Search for the cell housing the specified text and yield its (x, y) center coordinate. 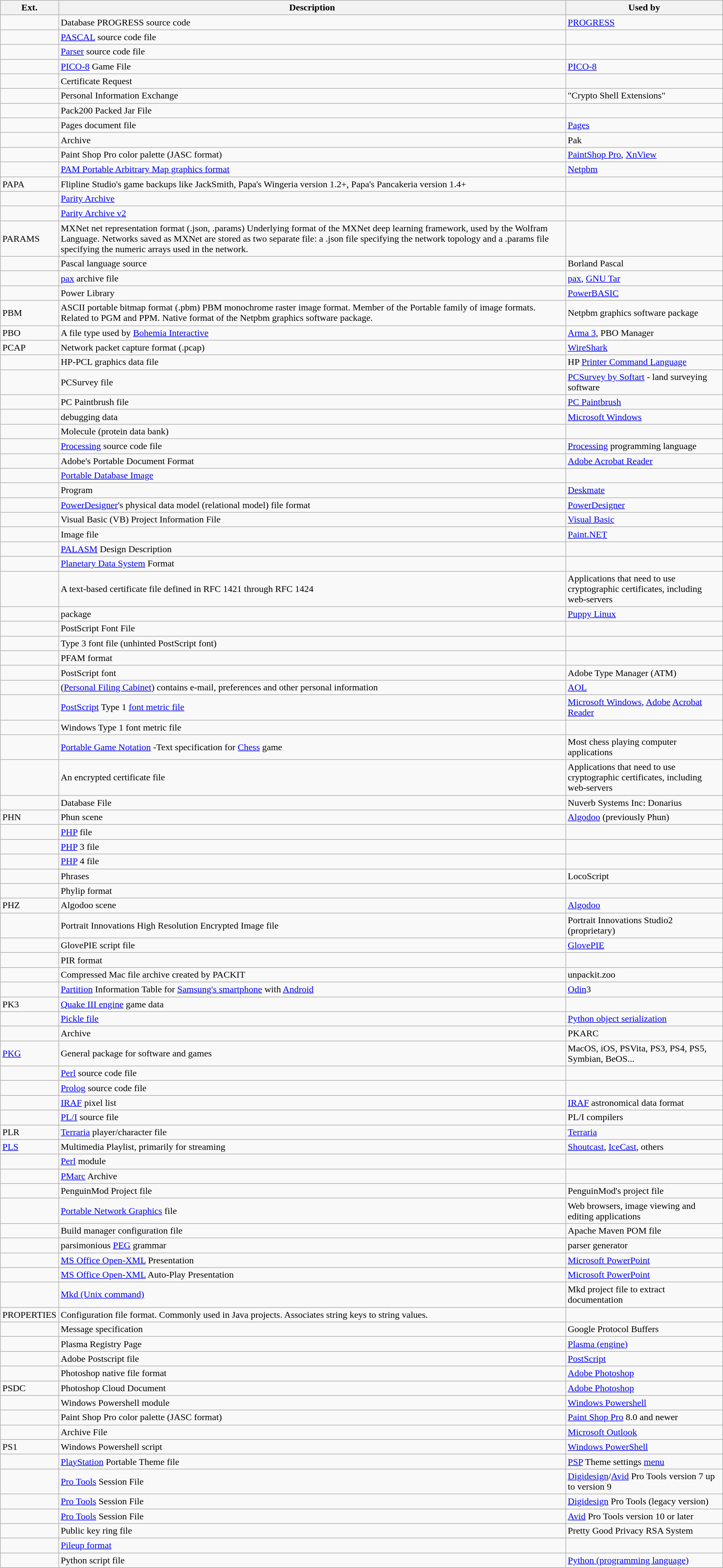
Deskmate (644, 490)
PICO-8 Game File (312, 66)
Power Library (312, 293)
PHP file (312, 832)
Partition Information Table for Samsung's smartphone with Android (312, 989)
A file type used by Bohemia Interactive (312, 333)
Algodoo (644, 905)
PostScript font (312, 673)
Prolog source code file (312, 1088)
Paint.NET (644, 534)
debugging data (312, 417)
pax, GNU Tar (644, 278)
PCSurvey file (312, 382)
PlayStation Portable Theme file (312, 1461)
General package for software and games (312, 1053)
PAM Portable Arbitrary Map graphics format (312, 169)
Ext. (29, 8)
Paint Shop Pro 8.0 and newer (644, 1417)
PK3 (29, 1004)
Pretty Good Privacy RSA System (644, 1531)
PROPERTIES (29, 1315)
HP Printer Command Language (644, 362)
Web browsers, image viewing and editing applications (644, 1211)
Portrait Innovations High Resolution Encrypted Image file (312, 925)
Perl module (312, 1161)
Visual Basic (644, 520)
Processing source code file (312, 446)
PostScript (644, 1359)
Pickle file (312, 1019)
Portable Game Notation -Text specification for Chess game (312, 748)
Processing programming language (644, 446)
PICO-8 (644, 66)
PaintShop Pro, XnView (644, 154)
Parity Archive v2 (312, 214)
PHN (29, 817)
(Personal Filing Cabinet) contains e-mail, preferences and other personal information (312, 687)
PLS (29, 1147)
Avid Pro Tools version 10 or later (644, 1516)
Database File (312, 803)
PKARC (644, 1034)
Adobe's Portable Document Format (312, 461)
Parity Archive (312, 199)
PenguinMod's project file (644, 1191)
Adobe Type Manager (ATM) (644, 673)
Pack200 Packed Jar File (312, 110)
A text-based certificate file defined in RFC 1421 through RFC 1424 (312, 589)
PASCAL source code file (312, 37)
Plasma Registry Page (312, 1344)
"Crypto Shell Extensions" (644, 96)
Odin3 (644, 989)
PCAP (29, 348)
Pileup format (312, 1546)
Most chess playing computer applications (644, 748)
PostScript Type 1 font metric file (312, 707)
Algodoo (previously Phun) (644, 817)
PHP 3 file (312, 847)
Python (programming language) (644, 1560)
PowerDesigner (644, 505)
PHZ (29, 905)
Nuverb Systems Inc: Donarius (644, 803)
HP-PCL graphics data file (312, 362)
Message specification (312, 1329)
Phun scene (312, 817)
Plasma (engine) (644, 1344)
unpackit.zoo (644, 975)
GlovePIE script file (312, 945)
MS Office Open-XML Auto-Play Presentation (312, 1275)
Microsoft Windows (644, 417)
Puppy Linux (644, 614)
MS Office Open-XML Presentation (312, 1260)
PC Paintbrush (644, 402)
package (312, 614)
Python script file (312, 1560)
PowerDesigner's physical data model (relational model) file format (312, 505)
Build manager configuration file (312, 1231)
PSDC (29, 1388)
Adobe Acrobat Reader (644, 461)
Visual Basic (VB) Project Information File (312, 520)
Algodoo scene (312, 905)
Apache Maven POM file (644, 1231)
PMarc Archive (312, 1176)
Arma 3, PBO Manager (644, 333)
Photoshop Cloud Document (312, 1388)
PARAMS (29, 239)
Pages document file (312, 125)
IRAF astronomical data format (644, 1103)
PLR (29, 1132)
Photoshop native file format (312, 1373)
Adobe Postscript file (312, 1359)
Database PROGRESS source code (312, 22)
Mkd (Unix command) (312, 1295)
Google Protocol Buffers (644, 1329)
PBO (29, 333)
PC Paintbrush file (312, 402)
Borland Pascal (644, 264)
Microsoft Windows, Adobe Acrobat Reader (644, 707)
Portable Network Graphics file (312, 1211)
PowerBASIC (644, 293)
Pak (644, 140)
An encrypted certificate file (312, 778)
Configuration file format. Commonly used in Java projects. Associates string keys to string values. (312, 1315)
PSP Theme settings menu (644, 1461)
PCSurvey by Softart - land surveying software (644, 382)
PKG (29, 1053)
AOL (644, 687)
PBM (29, 313)
parser generator (644, 1245)
Used by (644, 8)
Python object serialization (644, 1019)
pax archive file (312, 278)
Public key ring file (312, 1531)
Phrases (312, 876)
Type 3 font file (unhinted PostScript font) (312, 643)
Quake III engine game data (312, 1004)
Terraria player/character file (312, 1132)
parsimonious PEG grammar (312, 1245)
Planetary Data System Format (312, 564)
Windows Powershell module (312, 1403)
Compressed Mac file archive created by PACKIT (312, 975)
Terraria (644, 1132)
Netpbm (644, 169)
Parser source code file (312, 52)
WireShark (644, 348)
GlovePIE (644, 945)
Image file (312, 534)
PHP 4 file (312, 861)
Portable Database Image (312, 476)
Windows Type 1 font metric file (312, 727)
Mkd project file to extract documentation (644, 1295)
PROGRESS (644, 22)
Digidesign Pro Tools (legacy version) (644, 1501)
PS1 (29, 1447)
Certificate Request (312, 81)
Perl source code file (312, 1073)
Windows PowerShell (644, 1447)
PFAM format (312, 658)
Microsoft Outlook (644, 1432)
Description (312, 8)
PL/I source file (312, 1117)
Network packet capture format (.pcap) (312, 348)
Phylip format (312, 891)
Personal Information Exchange (312, 96)
Pages (644, 125)
PALASM Design Description (312, 549)
Pascal language source (312, 264)
Molecule (protein data bank) (312, 431)
Archive File (312, 1432)
Digidesign/Avid Pro Tools version 7 up to version 9 (644, 1481)
IRAF pixel list (312, 1103)
Flipline Studio's game backups like JackSmith, Papa's Wingeria version 1.2+, Papa's Pancakeria version 1.4+ (312, 184)
Multimedia Playlist, primarily for streaming (312, 1147)
MacOS, iOS, PSVita, PS3, PS4, PS5, Symbian, BeOS... (644, 1053)
Shoutcast, IceCast, others (644, 1147)
PIR format (312, 960)
PAPA (29, 184)
Portrait Innovations Studio2 (proprietary) (644, 925)
LocoScript (644, 876)
PL/I compilers (644, 1117)
Windows Powershell script (312, 1447)
Windows Powershell (644, 1403)
PostScript Font File (312, 629)
Netpbm graphics software package (644, 313)
PenguinMod Project file (312, 1191)
Program (312, 490)
